Return [X, Y] of the center of cell containing provided text 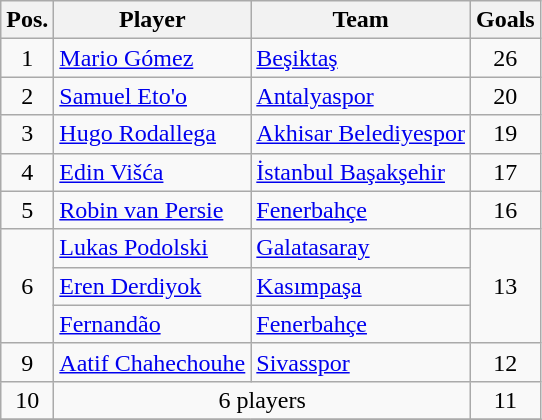
Edin Višća [152, 172]
10 [28, 400]
26 [505, 58]
Sivasspor [361, 362]
13 [505, 286]
6 players [262, 400]
6 [28, 286]
Antalyaspor [361, 96]
3 [28, 134]
Aatif Chahechouhe [152, 362]
Team [361, 20]
Robin van Persie [152, 210]
20 [505, 96]
16 [505, 210]
2 [28, 96]
12 [505, 362]
Eren Derdiyok [152, 286]
Pos. [28, 20]
Mario Gómez [152, 58]
Kasımpaşa [361, 286]
19 [505, 134]
4 [28, 172]
11 [505, 400]
Hugo Rodallega [152, 134]
Lukas Podolski [152, 248]
9 [28, 362]
İstanbul Başakşehir [361, 172]
Goals [505, 20]
17 [505, 172]
Fernandão [152, 324]
5 [28, 210]
Galatasaray [361, 248]
Akhisar Belediyespor [361, 134]
1 [28, 58]
Player [152, 20]
Samuel Eto'o [152, 96]
Beşiktaş [361, 58]
